Detect which cell encompasses the target text, then output its [x, y] center coordinate. 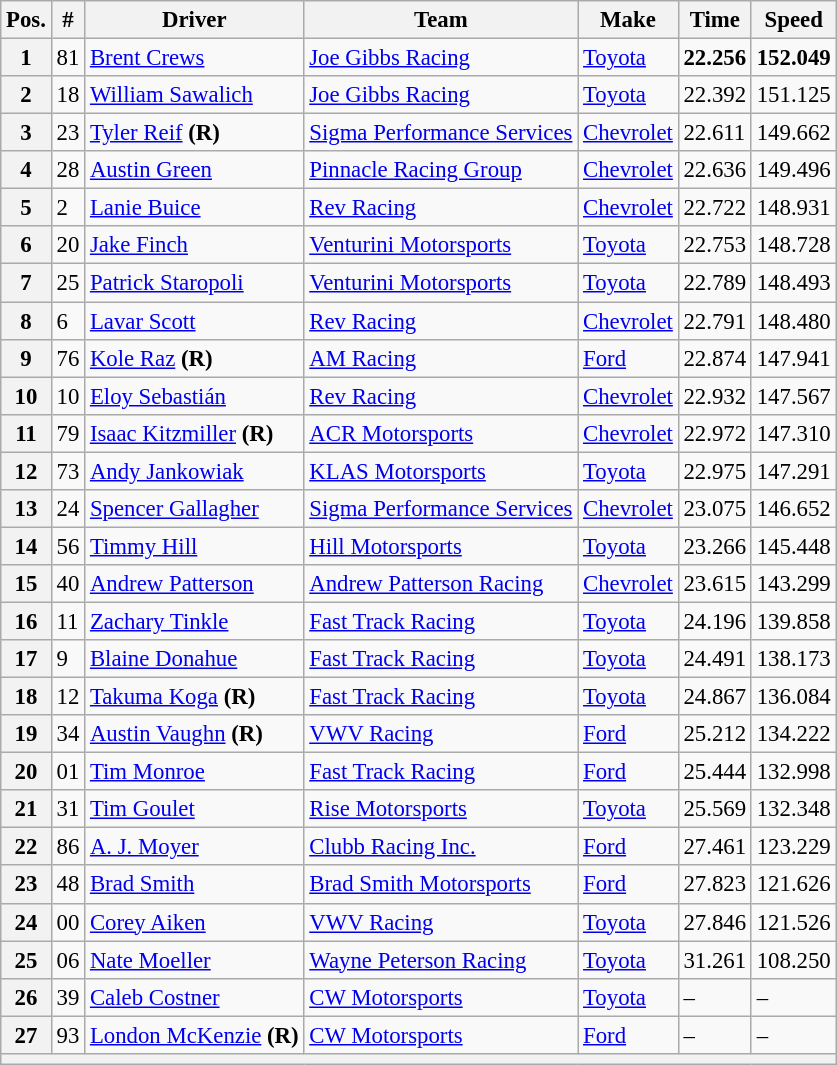
Patrick Staropoli [194, 283]
138.173 [794, 659]
23.075 [714, 509]
7 [26, 283]
William Sawalich [194, 95]
123.229 [794, 847]
AM Racing [441, 358]
24.867 [714, 697]
Speed [794, 20]
Andrew Patterson [194, 584]
Tyler Reif (R) [194, 133]
149.662 [794, 133]
Pinnacle Racing Group [441, 170]
3 [26, 133]
22 [26, 847]
121.526 [794, 922]
01 [68, 772]
23.615 [714, 584]
147.310 [794, 433]
24.491 [714, 659]
Rise Motorsports [441, 809]
146.652 [794, 509]
148.480 [794, 321]
22.722 [714, 208]
22.972 [714, 433]
Eloy Sebastián [194, 396]
Andrew Patterson Racing [441, 584]
Jake Finch [194, 245]
London McKenzie (R) [194, 1035]
27.846 [714, 922]
73 [68, 471]
34 [68, 734]
147.941 [794, 358]
Isaac Kitzmiller (R) [194, 433]
Wayne Peterson Racing [441, 960]
31.261 [714, 960]
93 [68, 1035]
147.291 [794, 471]
17 [26, 659]
Austin Green [194, 170]
25.569 [714, 809]
22.392 [714, 95]
148.931 [794, 208]
4 [26, 170]
27.823 [714, 885]
149.496 [794, 170]
86 [68, 847]
79 [68, 433]
Tim Monroe [194, 772]
134.222 [794, 734]
Brad Smith [194, 885]
5 [26, 208]
147.567 [794, 396]
148.493 [794, 283]
151.125 [794, 95]
26 [26, 997]
A. J. Moyer [194, 847]
121.626 [794, 885]
28 [68, 170]
31 [68, 809]
132.998 [794, 772]
Spencer Gallagher [194, 509]
00 [68, 922]
22.789 [714, 283]
48 [68, 885]
23.266 [714, 546]
22.753 [714, 245]
Caleb Costner [194, 997]
108.250 [794, 960]
14 [26, 546]
06 [68, 960]
Hill Motorsports [441, 546]
Austin Vaughn (R) [194, 734]
Kole Raz (R) [194, 358]
Andy Jankowiak [194, 471]
Corey Aiken [194, 922]
56 [68, 546]
145.448 [794, 546]
Brad Smith Motorsports [441, 885]
24.196 [714, 621]
25.212 [714, 734]
22.611 [714, 133]
22.791 [714, 321]
Team [441, 20]
136.084 [794, 697]
ACR Motorsports [441, 433]
25.444 [714, 772]
139.858 [794, 621]
27.461 [714, 847]
Pos. [26, 20]
8 [26, 321]
22.932 [714, 396]
Nate Moeller [194, 960]
Lanie Buice [194, 208]
21 [26, 809]
39 [68, 997]
22.256 [714, 58]
1 [26, 58]
Lavar Scott [194, 321]
Time [714, 20]
19 [26, 734]
15 [26, 584]
Timmy Hill [194, 546]
Zachary Tinkle [194, 621]
40 [68, 584]
KLAS Motorsports [441, 471]
148.728 [794, 245]
Blaine Donahue [194, 659]
76 [68, 358]
143.299 [794, 584]
152.049 [794, 58]
Clubb Racing Inc. [441, 847]
27 [26, 1035]
Tim Goulet [194, 809]
22.636 [714, 170]
81 [68, 58]
13 [26, 509]
# [68, 20]
16 [26, 621]
Brent Crews [194, 58]
22.975 [714, 471]
Make [628, 20]
22.874 [714, 358]
Driver [194, 20]
132.348 [794, 809]
Takuma Koga (R) [194, 697]
